Detect which cell encompasses the target text, then output its (X, Y) center coordinate. 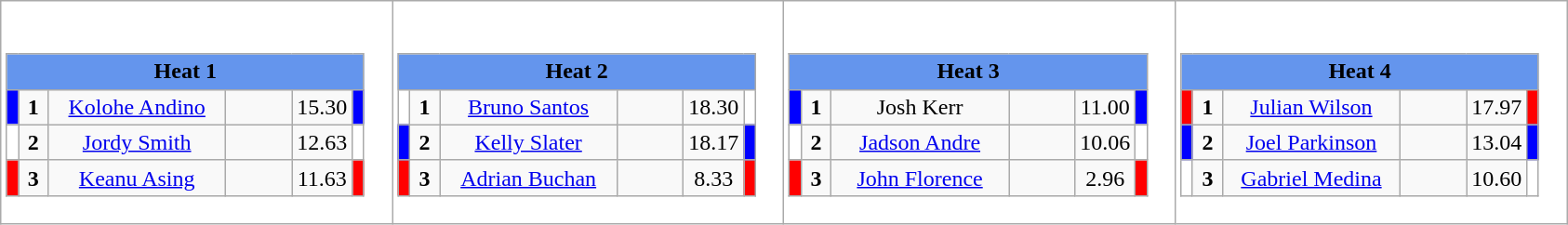
Joel Parkinson (1311, 142)
Julian Wilson (1311, 107)
11.63 (322, 178)
2.96 (1105, 178)
17.97 (1497, 107)
Heat 2 (577, 72)
Jadson Andre (921, 142)
8.33 (714, 178)
Gabriel Medina (1311, 178)
18.30 (714, 107)
Heat 4 1 Julian Wilson 17.97 2 Joel Parkinson 13.04 3 Gabriel Medina 10.60 (1371, 112)
Keanu Asing (138, 178)
18.17 (714, 142)
10.60 (1497, 178)
Heat 4 (1360, 72)
11.00 (1105, 107)
Heat 2 1 Bruno Santos 18.30 2 Kelly Slater 18.17 3 Adrian Buchan 8.33 (588, 112)
Heat 1 (185, 72)
Heat 3 1 Josh Kerr 11.00 2 Jadson Andre 10.06 3 John Florence 2.96 (980, 112)
12.63 (322, 142)
John Florence (921, 178)
Josh Kerr (921, 107)
13.04 (1497, 142)
15.30 (322, 107)
Jordy Smith (138, 142)
Heat 1 1 Kolohe Andino 15.30 2 Jordy Smith 12.63 3 Keanu Asing 11.63 (197, 112)
10.06 (1105, 142)
Kolohe Andino (138, 107)
Kelly Slater (528, 142)
Adrian Buchan (528, 178)
Bruno Santos (528, 107)
Heat 3 (968, 72)
